Pinpoint the cell where the given text exists, returning its [X, Y] midpoint coordinate. 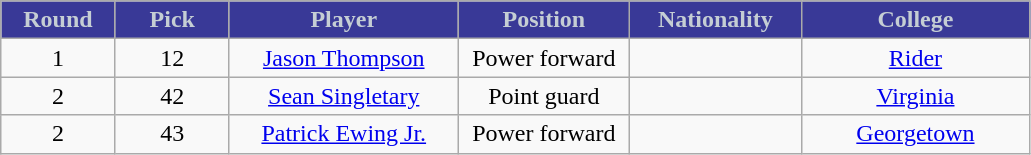
Pick [172, 20]
Round [58, 20]
Rider [916, 58]
Virginia [916, 96]
Georgetown [916, 134]
12 [172, 58]
Player [344, 20]
Patrick Ewing Jr. [344, 134]
Nationality [716, 20]
43 [172, 134]
Jason Thompson [344, 58]
Sean Singletary [344, 96]
College [916, 20]
1 [58, 58]
42 [172, 96]
Point guard [544, 96]
Position [544, 20]
